For the text-containing cell, return its midpoint in [X, Y] coordinate format. 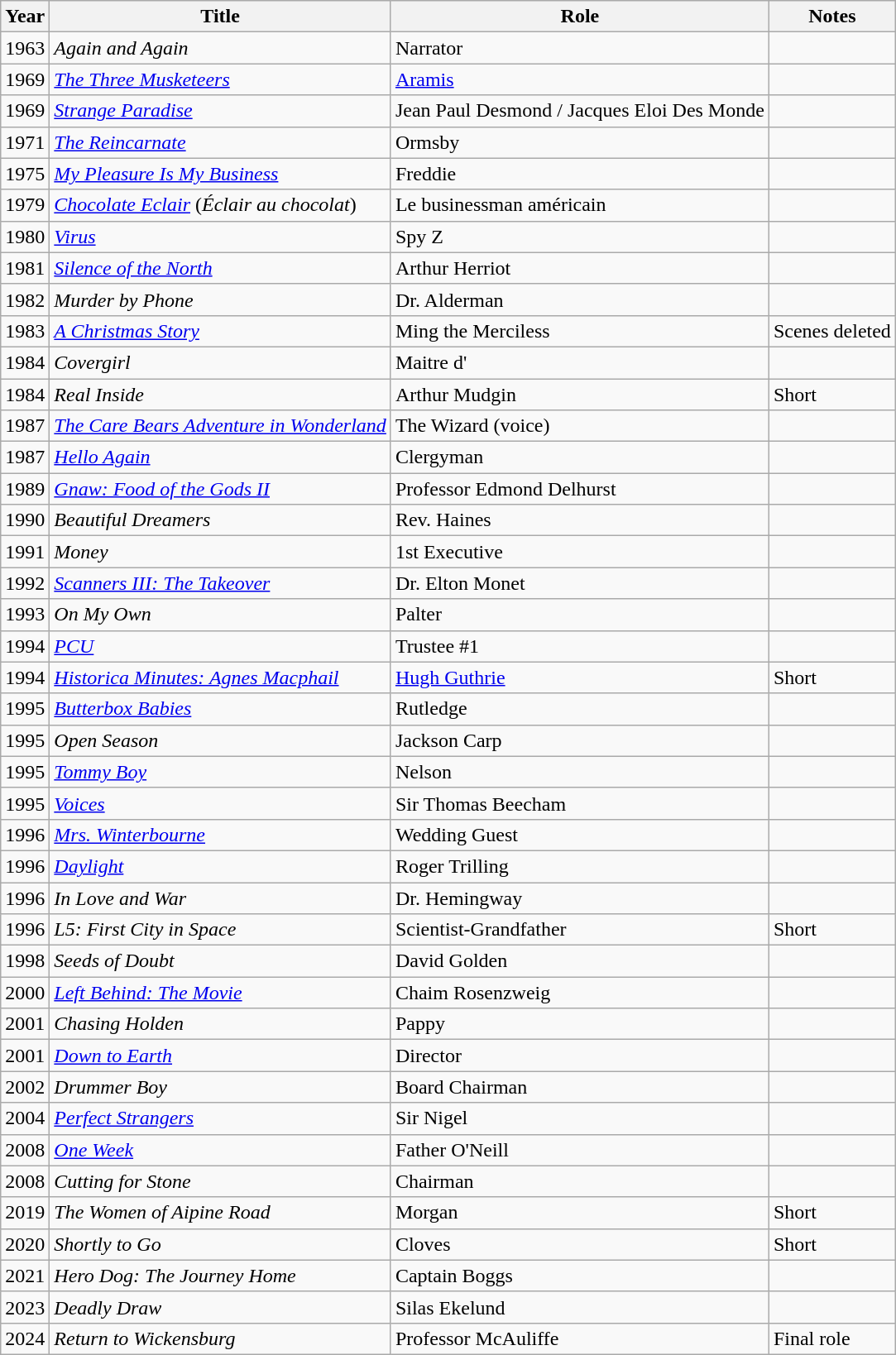
Morgan [579, 1213]
The Reincarnate [220, 142]
Sir Nigel [579, 1118]
In Love and War [220, 898]
Shortly to Go [220, 1244]
Silence of the North [220, 268]
A Christmas Story [220, 331]
1979 [25, 205]
Money [220, 552]
Role [579, 17]
My Pleasure Is My Business [220, 174]
1983 [25, 331]
The Women of Aipine Road [220, 1213]
Board Chairman [579, 1087]
David Golden [579, 961]
Murder by Phone [220, 299]
Wedding Guest [579, 835]
Notes [832, 17]
2002 [25, 1087]
Cutting for Stone [220, 1181]
Deadly Draw [220, 1307]
Le businessman américain [579, 205]
Roger Trilling [579, 866]
Narrator [579, 48]
1981 [25, 268]
Covergirl [220, 362]
L5: First City in Space [220, 930]
Real Inside [220, 395]
The Three Musketeers [220, 79]
PCU [220, 646]
2024 [25, 1338]
Perfect Strangers [220, 1118]
Father O'Neill [579, 1150]
1971 [25, 142]
Seeds of Doubt [220, 961]
Mrs. Winterbourne [220, 835]
Palter [579, 615]
2000 [25, 993]
Ormsby [579, 142]
2020 [25, 1244]
2019 [25, 1213]
Dr. Elton Monet [579, 583]
On My Own [220, 615]
Strange Paradise [220, 111]
Spy Z [579, 237]
Ming the Merciless [579, 331]
Beautiful Dreamers [220, 520]
2023 [25, 1307]
Rutledge [579, 709]
2021 [25, 1276]
Year [25, 17]
Title [220, 17]
Dr. Alderman [579, 299]
Hero Dog: The Journey Home [220, 1276]
Rev. Haines [579, 520]
Daylight [220, 866]
Silas Ekelund [579, 1307]
Chaim Rosenzweig [579, 993]
Hello Again [220, 457]
The Wizard (voice) [579, 426]
Drummer Boy [220, 1087]
Down to Earth [220, 1056]
Again and Again [220, 48]
Dr. Hemingway [579, 898]
1998 [25, 961]
Professor McAuliffe [579, 1338]
Virus [220, 237]
Trustee #1 [579, 646]
Scenes deleted [832, 331]
Jean Paul Desmond / Jacques Eloi Des Monde [579, 111]
Open Season [220, 740]
Maitre d' [579, 362]
The Care Bears Adventure in Wonderland [220, 426]
Jackson Carp [579, 740]
Cloves [579, 1244]
Butterbox Babies [220, 709]
Arthur Herriot [579, 268]
Final role [832, 1338]
Chasing Holden [220, 1024]
Chairman [579, 1181]
Professor Edmond Delhurst [579, 489]
Gnaw: Food of the Gods II [220, 489]
1982 [25, 299]
Director [579, 1056]
Voices [220, 803]
Freddie [579, 174]
Aramis [579, 79]
Hugh Guthrie [579, 677]
Historica Minutes: Agnes Macphail [220, 677]
Nelson [579, 772]
1993 [25, 615]
Sir Thomas Beecham [579, 803]
1st Executive [579, 552]
1980 [25, 237]
Captain Boggs [579, 1276]
Left Behind: The Movie [220, 993]
1989 [25, 489]
1992 [25, 583]
Chocolate Eclair (Éclair au chocolat) [220, 205]
1990 [25, 520]
Scientist-Grandfather [579, 930]
1991 [25, 552]
2004 [25, 1118]
Clergyman [579, 457]
Pappy [579, 1024]
Return to Wickensburg [220, 1338]
One Week [220, 1150]
Scanners III: The Takeover [220, 583]
1963 [25, 48]
1975 [25, 174]
Tommy Boy [220, 772]
Arthur Mudgin [579, 395]
